Capture the cell that displays the provided text and extract its [x, y] central coordinate. 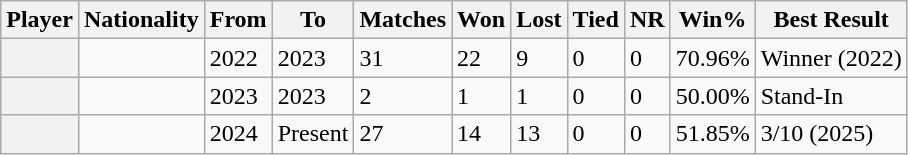
27 [403, 134]
Nationality [141, 20]
Matches [403, 20]
Winner (2022) [831, 58]
50.00% [712, 96]
14 [482, 134]
70.96% [712, 58]
2024 [238, 134]
From [238, 20]
Tied [596, 20]
NR [647, 20]
2022 [238, 58]
Player [40, 20]
Won [482, 20]
To [313, 20]
Stand-In [831, 96]
51.85% [712, 134]
Lost [539, 20]
Win% [712, 20]
22 [482, 58]
3/10 (2025) [831, 134]
9 [539, 58]
31 [403, 58]
Best Result [831, 20]
Present [313, 134]
13 [539, 134]
2 [403, 96]
